Capture the cell that displays the provided text and extract its [x, y] central coordinate. 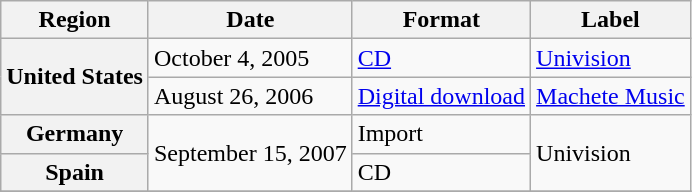
United States [75, 77]
Machete Music [611, 96]
August 26, 2006 [250, 96]
Digital download [441, 96]
September 15, 2007 [250, 153]
Region [75, 20]
Date [250, 20]
October 4, 2005 [250, 58]
Format [441, 20]
Germany [75, 134]
Spain [75, 172]
Label [611, 20]
Import [441, 134]
